Identify which cell holds the provided text, then report its (x, y) central coordinate. 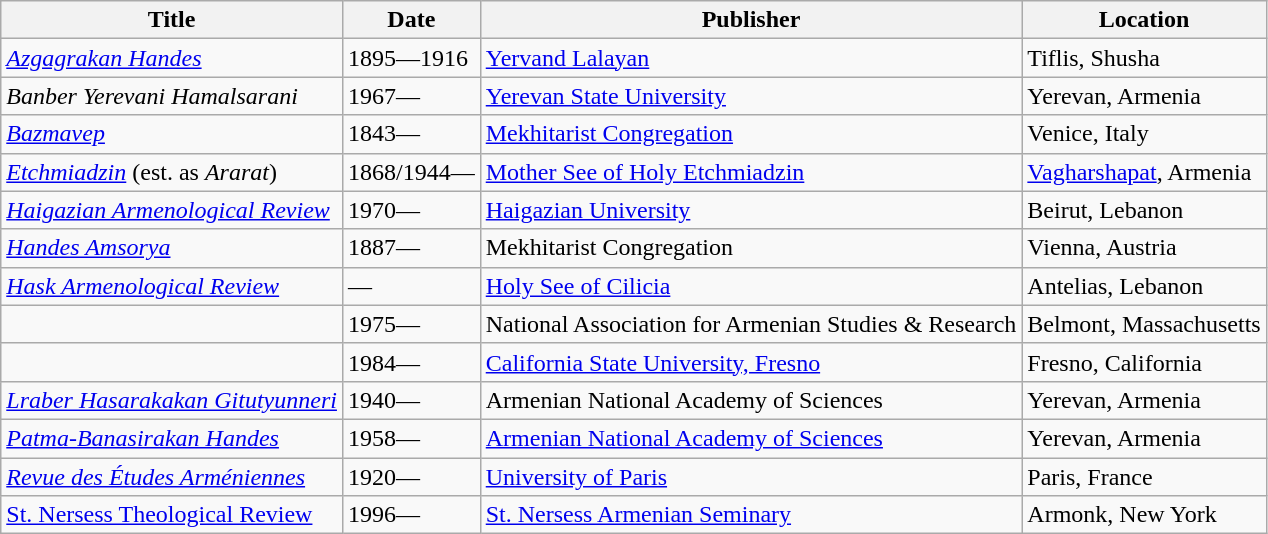
Venice, Italy (1144, 134)
National Association for Armenian Studies & Research (751, 324)
Haigazian Armenological Review (172, 210)
1984— (411, 362)
Azgagrakan Handes (172, 58)
Banber Yerevani Hamalsarani (172, 96)
Antelias, Lebanon (1144, 286)
Vagharshapat, Armenia (1144, 172)
Fresno, California (1144, 362)
Title (172, 20)
Revue des Études Arméniennes (172, 477)
1940— (411, 400)
Etchmiadzin (est. as Ararat) (172, 172)
Patma-Banasirakan Handes (172, 438)
1967— (411, 96)
1958— (411, 438)
Tiflis, Shusha (1144, 58)
Paris, France (1144, 477)
1843— (411, 134)
Lraber Hasarakakan Gitutyunneri (172, 400)
— (411, 286)
1975— (411, 324)
St. Nersess Theological Review (172, 515)
Beirut, Lebanon (1144, 210)
Holy See of Cilicia (751, 286)
Publisher (751, 20)
Belmont, Massachusetts (1144, 324)
Bazmavep (172, 134)
California State University, Fresno (751, 362)
1996— (411, 515)
1887— (411, 248)
St. Nersess Armenian Seminary (751, 515)
Date (411, 20)
Yervand Lalayan (751, 58)
Armonk, New York (1144, 515)
Yerevan State University (751, 96)
Mother See of Holy Etchmiadzin (751, 172)
1920— (411, 477)
1895—1916 (411, 58)
Location (1144, 20)
University of Paris (751, 477)
Vienna, Austria (1144, 248)
Hask Armenological Review (172, 286)
1970— (411, 210)
Handes Amsorya (172, 248)
1868/1944— (411, 172)
Haigazian University (751, 210)
